Pinpoint the cell where the given text exists, returning its (x, y) midpoint coordinate. 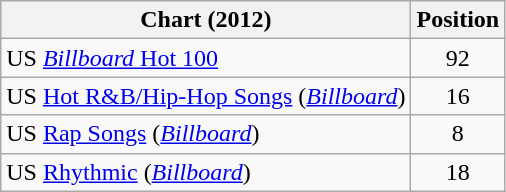
18 (458, 172)
16 (458, 96)
US Billboard Hot 100 (206, 58)
Position (458, 20)
US Rap Songs (Billboard) (206, 134)
Chart (2012) (206, 20)
8 (458, 134)
92 (458, 58)
US Hot R&B/Hip-Hop Songs (Billboard) (206, 96)
US Rhythmic (Billboard) (206, 172)
